Locate the cell with the specified text and output its (x, y) center coordinate. 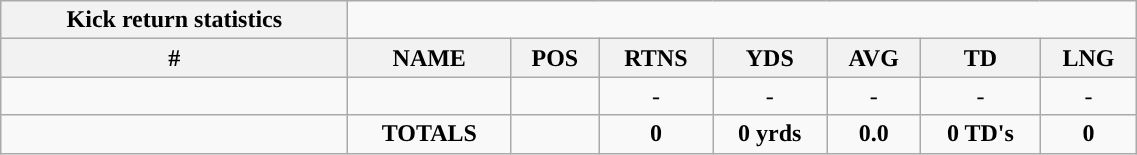
POS (555, 58)
0.0 (874, 134)
NAME (430, 58)
0 yrds (770, 134)
TD (980, 58)
TOTALS (430, 134)
YDS (770, 58)
RTNS (656, 58)
LNG (1088, 58)
0 TD's (980, 134)
Kick return statistics (174, 20)
AVG (874, 58)
# (174, 58)
